Find where the given text appears and provide that cell's center as [x, y] coordinate. 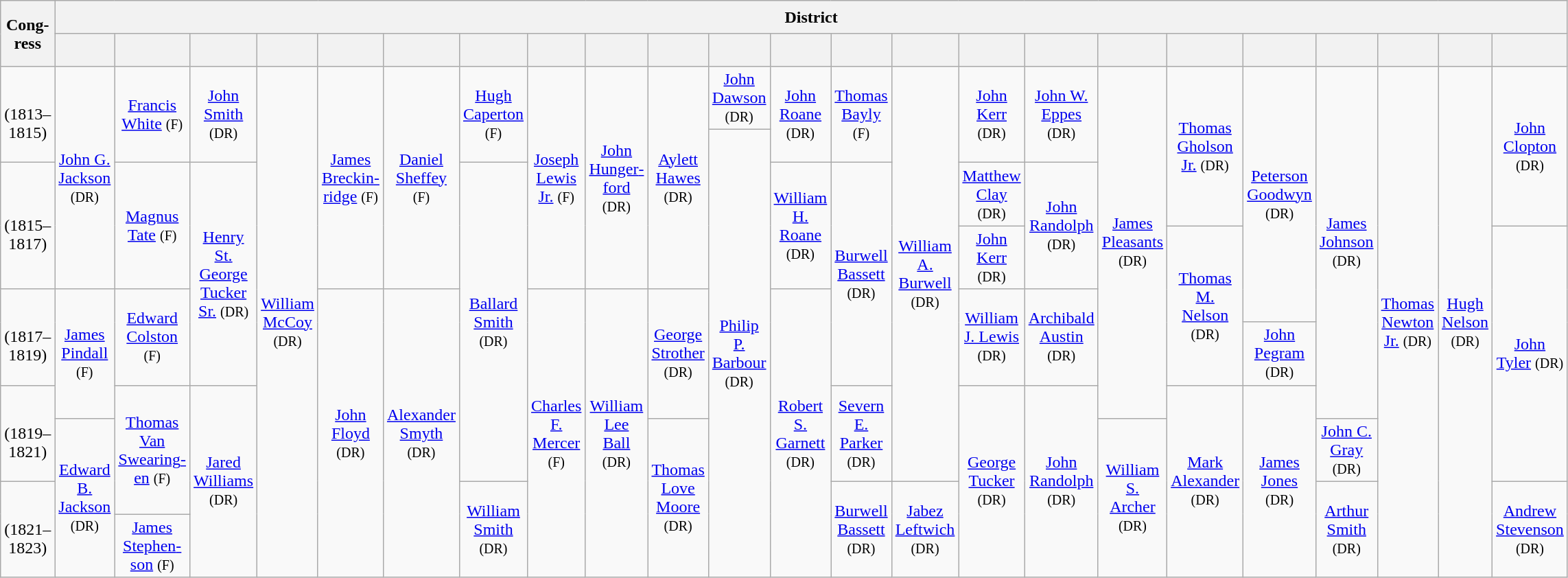
Robert S. Garnett (DR) [800, 433]
James Pleasants (DR) [1132, 242]
William Smith (DR) [493, 529]
John Smith (DR) [224, 115]
William Lee Ball (DR) [616, 433]
George Strother (DR) [678, 354]
Alexander Smyth (DR) [421, 433]
John Roane (DR) [800, 115]
Joseph Lewis Jr. (F) [557, 178]
Thomas Gholson Jr. (DR) [1205, 146]
(1819–1821) [27, 433]
Thomas Love Moore (DR) [678, 498]
Matthew Clay (DR) [992, 194]
Hugh Caperton (F) [493, 115]
(1821–1823) [27, 529]
Jared Williams (DR) [224, 481]
James Pindall (F) [85, 354]
William McCoy (DR) [288, 322]
George Tucker (DR) [992, 481]
Magnus Tate (F) [152, 226]
Aylett Hawes (DR) [678, 178]
John Dawson (DR) [739, 98]
Severn E. Parker (DR) [861, 433]
(1815–1817) [27, 226]
Mark Alexander (DR) [1205, 481]
Philip P. Barbour (DR) [739, 354]
Francis White (F) [152, 115]
James Jones (DR) [1280, 481]
Daniel Sheffey (F) [421, 178]
Arthur Smith (DR) [1346, 529]
(1813–1815) [27, 115]
Archibald Austin (DR) [1061, 337]
James Breckin­ridge (F) [350, 178]
John C. Gray (DR) [1346, 450]
John Pegram (DR) [1280, 354]
Jabez Leftwich (DR) [925, 529]
John W. Eppes (DR) [1061, 115]
John G. Jackson (DR) [85, 178]
Charles F. Mercer (F) [557, 433]
Andrew Stevenson (DR) [1530, 529]
John Tyler (DR) [1530, 354]
Thomas M. Nelson (DR) [1205, 305]
William A. Burwell (DR) [925, 274]
Thomas Newton Jr. (DR) [1407, 322]
William J. Lewis (DR) [992, 337]
Hugh Nelson (DR) [1466, 322]
District [811, 17]
Thomas Van Swearing­en (F) [152, 450]
(1817–1819) [27, 337]
William S. Archer (DR) [1132, 498]
William H. Roane (DR) [800, 226]
Ballard Smith (DR) [493, 322]
Thomas Bayly (F) [861, 115]
Peterson Goodwyn (DR) [1280, 194]
John Hunger­ford (DR) [616, 178]
John Clopton (DR) [1530, 146]
Henry St. George Tucker Sr. (DR) [224, 274]
Edward B. Jackson (DR) [85, 498]
Edward Colston (F) [152, 337]
James Johnson (DR) [1346, 242]
James Stephen­son (F) [152, 546]
Cong­ress [27, 34]
John Floyd (DR) [350, 433]
